Capture the cell that displays the provided text and extract its (X, Y) central coordinate. 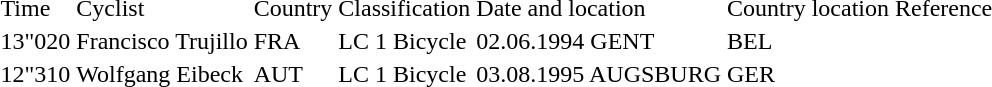
FRA (293, 41)
02.06.1994 GENT (599, 41)
LC 1 Bicycle (404, 41)
BEL (808, 41)
Francisco Trujillo (162, 41)
